Return [x, y] of the center of cell containing provided text 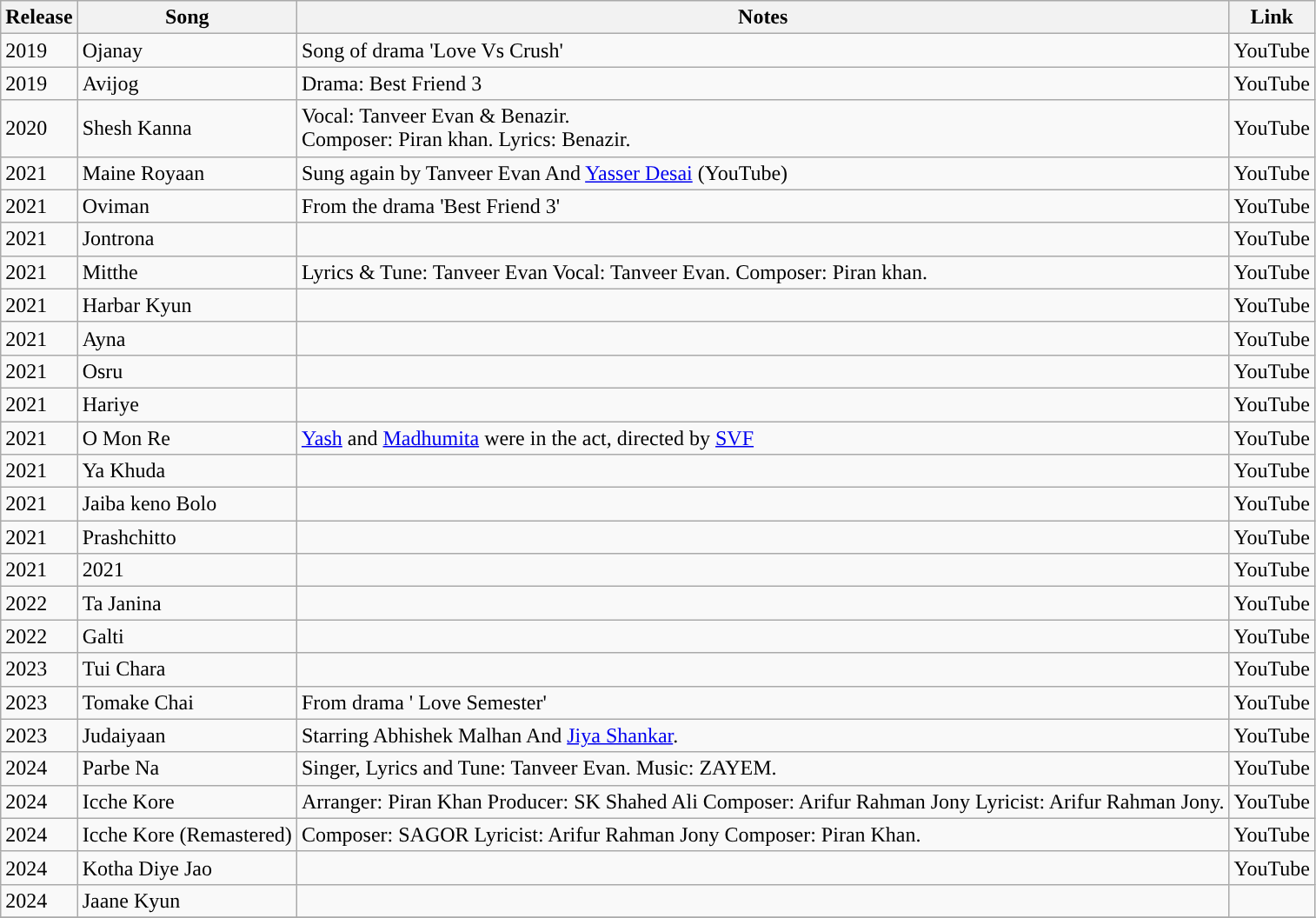
Judaiyaan [187, 735]
Harbar Kyun [187, 305]
Ojanay [187, 50]
Sung again by Tanveer Evan And Yasser Desai (YouTube) [763, 173]
Vocal: Tanveer Evan & Benazir.Composer: Piran khan. Lyrics: Benazir. [763, 129]
2020 [39, 129]
Mitthe [187, 272]
From the drama 'Best Friend 3' [763, 206]
Prashchitto [187, 537]
Icche Kore [187, 802]
Lyrics & Tune: Tanveer Evan Vocal: Tanveer Evan. Composer: Piran khan. [763, 272]
Song [187, 17]
Shesh Kanna [187, 129]
Singer, Lyrics and Tune: Tanveer Evan. Music: ZAYEM. [763, 768]
Arranger: Piran Khan Producer: SK Shahed Ali Composer: Arifur Rahman Jony Lyricist: Arifur Rahman Jony. [763, 802]
Galti [187, 636]
Jaiba keno Bolo [187, 504]
From drama ' Love Semester' [763, 702]
Avijog [187, 83]
Parbe Na [187, 768]
Song of drama 'Love Vs Crush' [763, 50]
Link [1272, 17]
Starring Abhishek Malhan And Jiya Shankar. [763, 735]
Kotha Diye Jao [187, 868]
Hariye [187, 404]
Release [39, 17]
Yash and Madhumita were in the act, directed by SVF [763, 437]
Ya Khuda [187, 471]
Tomake Chai [187, 702]
Drama: Best Friend 3 [763, 83]
Jaane Kyun [187, 901]
Maine Royaan [187, 173]
Jontrona [187, 239]
Tui Chara [187, 669]
Composer: SAGOR Lyricist: Arifur Rahman Jony Composer: Piran Khan. [763, 835]
Icche Kore (Remastered) [187, 835]
Oviman [187, 206]
O Mon Re [187, 437]
Notes [763, 17]
Ayna [187, 338]
Osru [187, 371]
Ta Janina [187, 603]
